Output the (X, Y) coordinate of the center of the cell containing the given text.  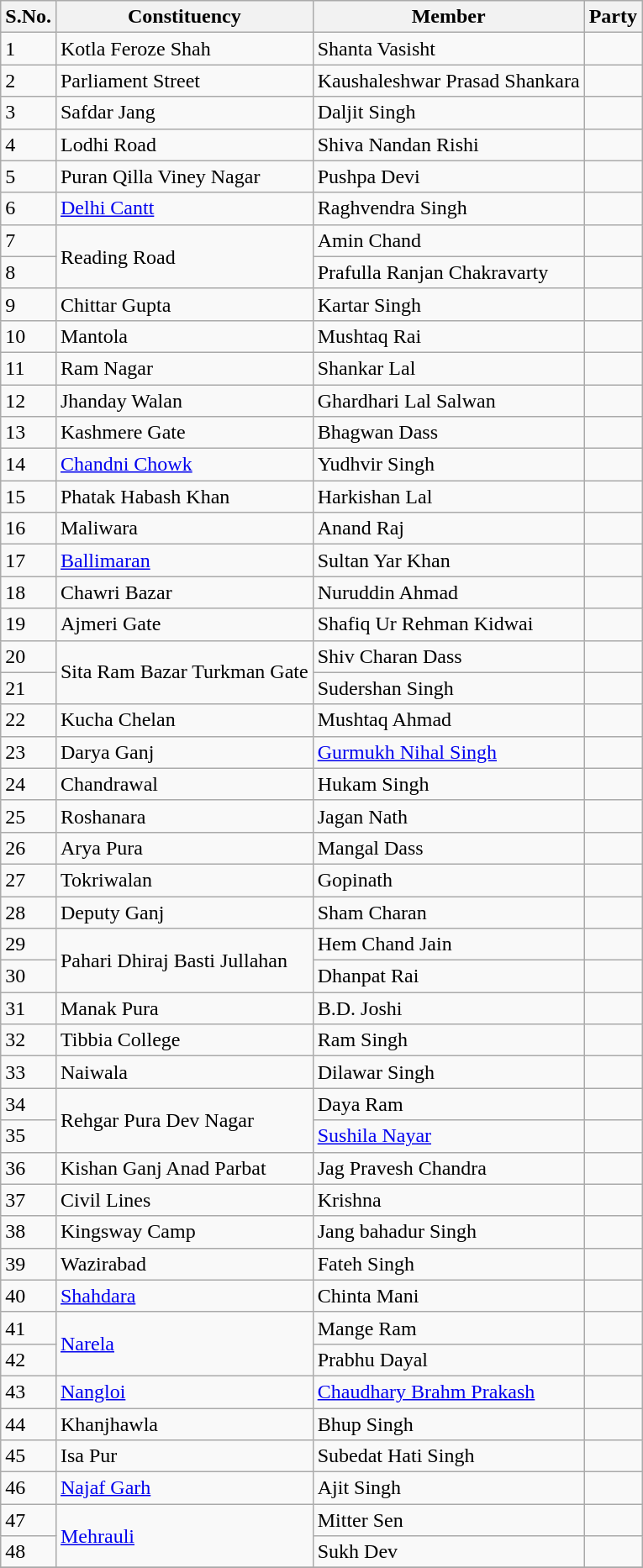
Mantola (184, 336)
Ajit Singh (449, 1488)
12 (29, 401)
Constituency (184, 17)
34 (29, 1104)
46 (29, 1488)
44 (29, 1424)
19 (29, 624)
2 (29, 81)
Party (613, 17)
Puran Qilla Viney Nagar (184, 176)
43 (29, 1392)
Mehrauli (184, 1536)
Shankar Lal (449, 368)
42 (29, 1360)
Wazirabad (184, 1264)
Shiv Charan Dass (449, 656)
Dilawar Singh (449, 1072)
Jag Pravesh Chandra (449, 1168)
Fateh Singh (449, 1264)
37 (29, 1200)
Anand Raj (449, 529)
Jhanday Walan (184, 401)
Subedat Hati Singh (449, 1456)
Tibbia College (184, 1040)
28 (29, 912)
Kucha Chelan (184, 720)
Jagan Nath (449, 816)
Safdar Jang (184, 113)
Bhup Singh (449, 1424)
Phatak Habash Khan (184, 497)
Krishna (449, 1200)
Narela (184, 1344)
Maliwara (184, 529)
47 (29, 1520)
Yudhvir Singh (449, 465)
Manak Pura (184, 1008)
Shanta Vasisht (449, 49)
Chandrawal (184, 784)
14 (29, 465)
Mangal Dass (449, 848)
Sita Ram Bazar Turkman Gate (184, 672)
Shahdara (184, 1296)
Mitter Sen (449, 1520)
38 (29, 1232)
Chandni Chowk (184, 465)
48 (29, 1552)
Lodhi Road (184, 145)
Kaushaleshwar Prasad Shankara (449, 81)
18 (29, 592)
29 (29, 944)
Naiwala (184, 1072)
5 (29, 176)
Rehgar Pura Dev Nagar (184, 1120)
25 (29, 816)
Kingsway Camp (184, 1232)
16 (29, 529)
Dhanpat Rai (449, 976)
Isa Pur (184, 1456)
41 (29, 1328)
Prafulla Ranjan Chakravarty (449, 272)
Kashmere Gate (184, 433)
6 (29, 208)
27 (29, 880)
Chittar Gupta (184, 304)
33 (29, 1072)
Darya Ganj (184, 752)
7 (29, 240)
1 (29, 49)
Arya Pura (184, 848)
35 (29, 1136)
Delhi Cantt (184, 208)
Mushtaq Ahmad (449, 720)
Chaudhary Brahm Prakash (449, 1392)
Najaf Garh (184, 1488)
Jang bahadur Singh (449, 1232)
4 (29, 145)
Harkishan Lal (449, 497)
Parliament Street (184, 81)
11 (29, 368)
39 (29, 1264)
32 (29, 1040)
Chawri Bazar (184, 592)
Tokriwalan (184, 880)
24 (29, 784)
13 (29, 433)
Nuruddin Ahmad (449, 592)
Roshanara (184, 816)
Gopinath (449, 880)
Raghvendra Singh (449, 208)
45 (29, 1456)
Deputy Ganj (184, 912)
Hem Chand Jain (449, 944)
Amin Chand (449, 240)
Mushtaq Rai (449, 336)
10 (29, 336)
Kartar Singh (449, 304)
Chinta Mani (449, 1296)
Ballimaran (184, 560)
Pushpa Devi (449, 176)
Shafiq Ur Rehman Kidwai (449, 624)
B.D. Joshi (449, 1008)
Sham Charan (449, 912)
Shiva Nandan Rishi (449, 145)
Bhagwan Dass (449, 433)
Gurmukh Nihal Singh (449, 752)
8 (29, 272)
Reading Road (184, 256)
Hukam Singh (449, 784)
Prabhu Dayal (449, 1360)
Member (449, 17)
Ghardhari Lal Salwan (449, 401)
21 (29, 688)
36 (29, 1168)
Sukh Dev (449, 1552)
Mange Ram (449, 1328)
Ram Nagar (184, 368)
20 (29, 656)
Ram Singh (449, 1040)
Daya Ram (449, 1104)
9 (29, 304)
17 (29, 560)
Pahari Dhiraj Basti Jullahan (184, 960)
Sudershan Singh (449, 688)
Nangloi (184, 1392)
15 (29, 497)
Kishan Ganj Anad Parbat (184, 1168)
22 (29, 720)
Civil Lines (184, 1200)
3 (29, 113)
26 (29, 848)
Sushila Nayar (449, 1136)
S.No. (29, 17)
Khanjhawla (184, 1424)
23 (29, 752)
Kotla Feroze Shah (184, 49)
30 (29, 976)
Sultan Yar Khan (449, 560)
Ajmeri Gate (184, 624)
40 (29, 1296)
31 (29, 1008)
Daljit Singh (449, 113)
